Detect which cell encompasses the target text, then output its (x, y) center coordinate. 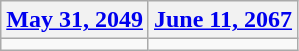
June 11, 2067 (222, 20)
May 31, 2049 (75, 20)
